Determine the (X, Y) coordinate at the center of the cell enclosing the given text.  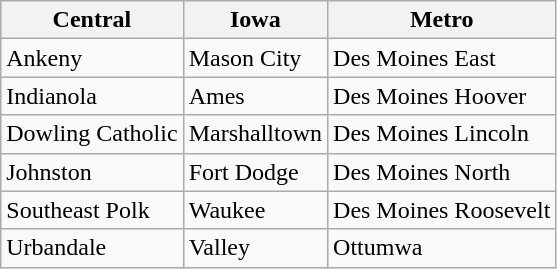
Valley (255, 248)
Ankeny (92, 58)
Des Moines Lincoln (442, 134)
Mason City (255, 58)
Iowa (255, 20)
Fort Dodge (255, 172)
Johnston (92, 172)
Des Moines North (442, 172)
Des Moines Hoover (442, 96)
Des Moines East (442, 58)
Central (92, 20)
Ottumwa (442, 248)
Southeast Polk (92, 210)
Metro (442, 20)
Urbandale (92, 248)
Dowling Catholic (92, 134)
Marshalltown (255, 134)
Des Moines Roosevelt (442, 210)
Indianola (92, 96)
Waukee (255, 210)
Ames (255, 96)
